Detect which cell encompasses the target text, then output its (x, y) center coordinate. 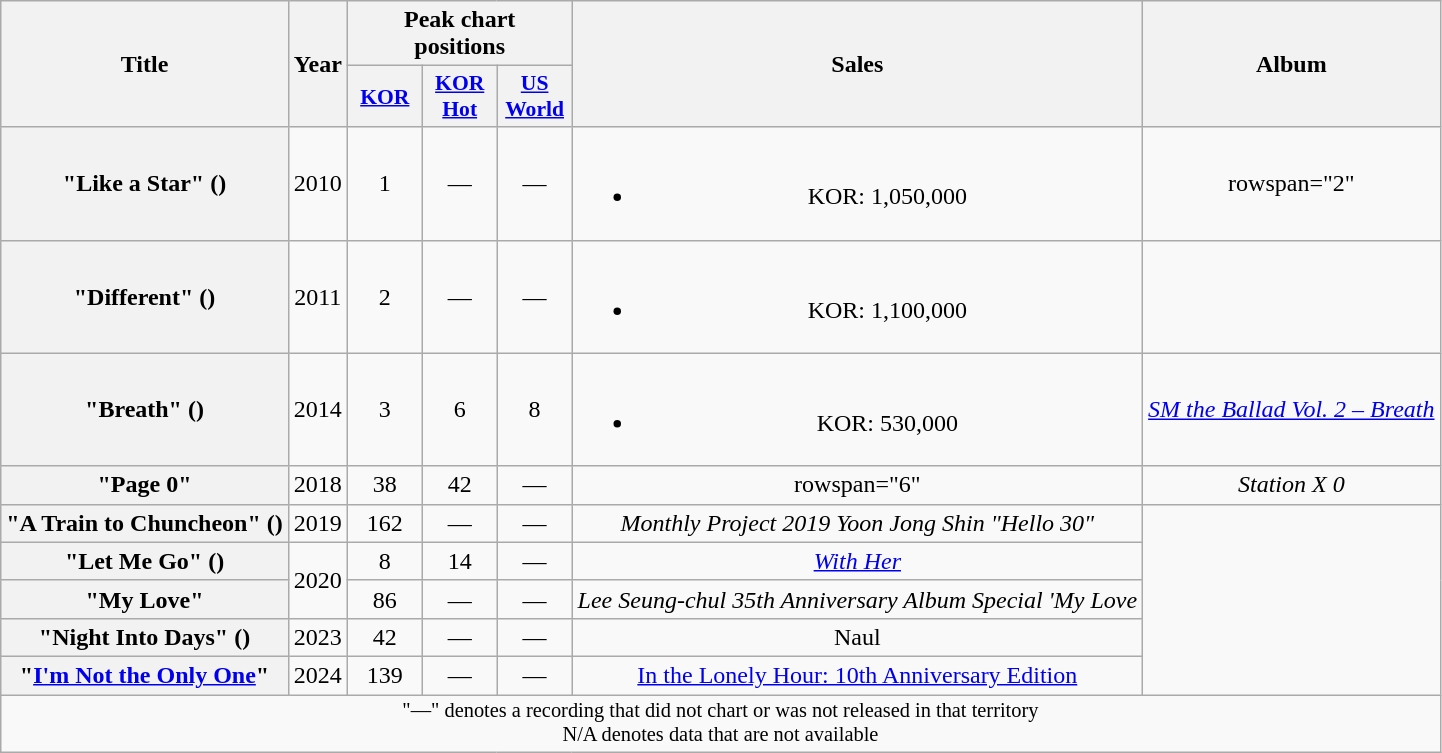
2019 (318, 523)
139 (384, 675)
38 (384, 485)
Title (145, 64)
KOR: 1,050,000 (858, 184)
"My Love" (145, 599)
14 (460, 561)
"—" denotes a recording that did not chart or was not released in that territoryN/A denotes data that are not available (720, 723)
Album (1292, 64)
rowspan="6" (858, 485)
Station X 0 (1292, 485)
With Her (858, 561)
"Breath" () (145, 410)
"Like a Star" () (145, 184)
Naul (858, 637)
2011 (318, 296)
2 (384, 296)
"Night Into Days" () (145, 637)
2024 (318, 675)
KORHot (460, 96)
In the Lonely Hour: 10th Anniversary Edition (858, 675)
"Page 0" (145, 485)
KOR: 1,100,000 (858, 296)
2010 (318, 184)
KOR: 530,000 (858, 410)
2023 (318, 637)
162 (384, 523)
2014 (318, 410)
rowspan="2" (1292, 184)
Peak chartpositions (460, 34)
3 (384, 410)
Sales (858, 64)
86 (384, 599)
6 (460, 410)
"Let Me Go" () (145, 561)
2018 (318, 485)
USWorld (534, 96)
1 (384, 184)
"I'm Not the Only One" (145, 675)
Monthly Project 2019 Yoon Jong Shin "Hello 30" (858, 523)
SM the Ballad Vol. 2 – Breath (1292, 410)
"A Train to Chuncheon" () (145, 523)
2020 (318, 580)
KOR (384, 96)
Year (318, 64)
Lee Seung-chul 35th Anniversary Album Special 'My Love (858, 599)
"Different" () (145, 296)
